Provide the [X, Y] coordinate of the cell's center where the given text is located.  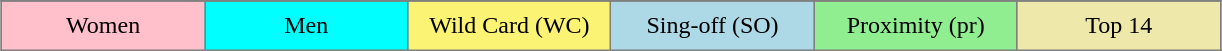
Sing-off (SO) [712, 26]
Proximity (pr) [916, 26]
Men [306, 26]
Top 14 [1118, 26]
Wild Card (WC) [510, 26]
Women [104, 26]
